Search for the cell housing the specified text and yield its [X, Y] center coordinate. 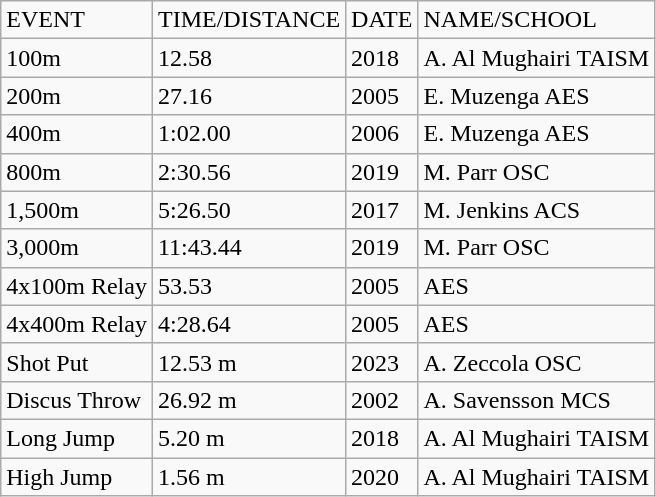
A. Zeccola OSC [536, 362]
1:02.00 [248, 134]
53.53 [248, 286]
200m [77, 96]
A. Savensson MCS [536, 400]
NAME/SCHOOL [536, 20]
2002 [382, 400]
5:26.50 [248, 210]
2006 [382, 134]
2023 [382, 362]
2020 [382, 477]
M. Jenkins ACS [536, 210]
3,000m [77, 248]
4:28.64 [248, 324]
Discus Throw [77, 400]
400m [77, 134]
Long Jump [77, 438]
11:43.44 [248, 248]
2:30.56 [248, 172]
4x100m Relay [77, 286]
26.92 m [248, 400]
2017 [382, 210]
Shot Put [77, 362]
100m [77, 58]
EVENT [77, 20]
1,500m [77, 210]
800m [77, 172]
12.53 m [248, 362]
27.16 [248, 96]
1.56 m [248, 477]
4x400m Relay [77, 324]
DATE [382, 20]
TIME/DISTANCE [248, 20]
High Jump [77, 477]
12.58 [248, 58]
5.20 m [248, 438]
